Capture the cell that displays the provided text and extract its (X, Y) central coordinate. 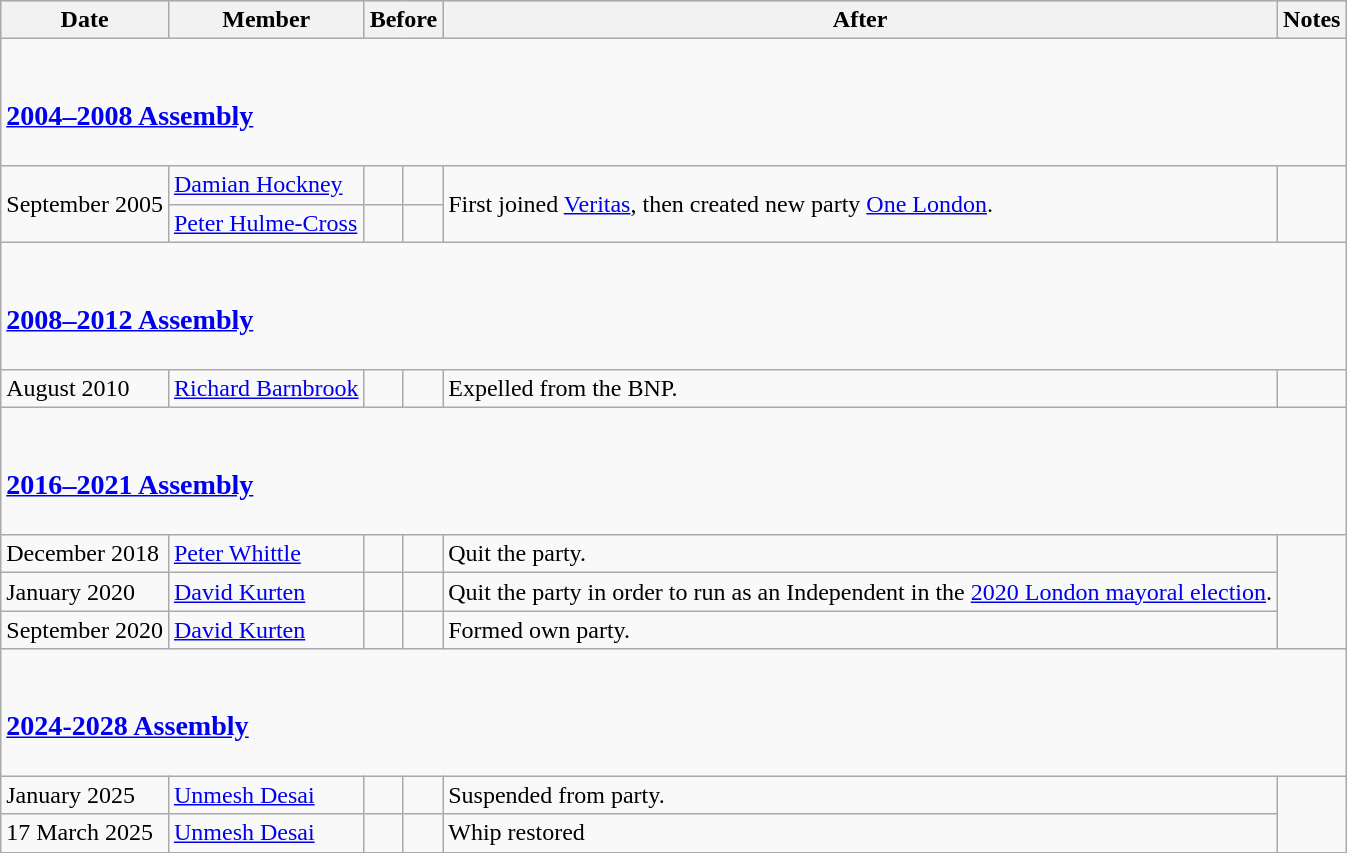
Peter Whittle (266, 554)
Member (266, 20)
Before (404, 20)
January 2025 (85, 795)
Richard Barnbrook (266, 388)
September 2005 (85, 204)
January 2020 (85, 592)
Quit the party. (860, 554)
December 2018 (85, 554)
Formed own party. (860, 630)
Whip restored (860, 833)
Date (85, 20)
2004–2008 Assembly (674, 102)
Peter Hulme-Cross (266, 223)
2008–2012 Assembly (674, 306)
17 March 2025 (85, 833)
August 2010 (85, 388)
Quit the party in order to run as an Independent in the 2020 London mayoral election. (860, 592)
September 2020 (85, 630)
Notes (1312, 20)
First joined Veritas, then created new party One London. (860, 204)
Suspended from party. (860, 795)
Expelled from the BNP. (860, 388)
2016–2021 Assembly (674, 470)
2024-2028 Assembly (674, 712)
After (860, 20)
Damian Hockney (266, 185)
